Return [X, Y] of the center of cell containing provided text 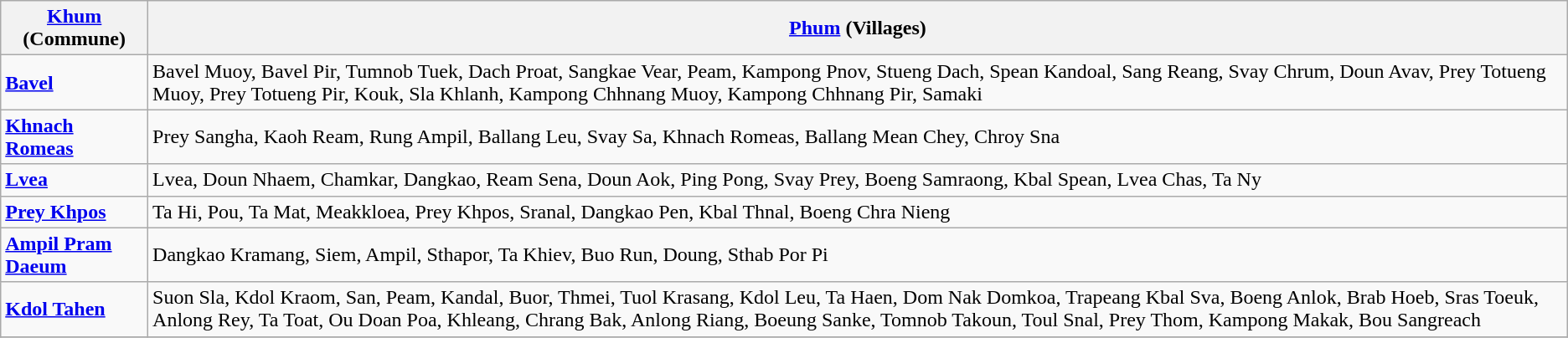
Kdol Tahen [75, 310]
Ta Hi, Pou, Ta Mat, Meakkloea, Prey Khpos, Sranal, Dangkao Pen, Kbal Thnal, Boeng Chra Nieng [858, 212]
Phum (Villages) [858, 28]
Bavel [75, 82]
Khum (Commune) [75, 28]
Dangkao Kramang, Siem, Ampil, Sthapor, Ta Khiev, Buo Run, Doung, Sthab Por Pi [858, 254]
Lvea, Doun Nhaem, Chamkar, Dangkao, Ream Sena, Doun Aok, Ping Pong, Svay Prey, Boeng Samraong, Kbal Spean, Lvea Chas, Ta Ny [858, 180]
Ampil Pram Daeum [75, 254]
Khnach Romeas [75, 137]
Prey Sangha, Kaoh Ream, Rung Ampil, Ballang Leu, Svay Sa, Khnach Romeas, Ballang Mean Chey, Chroy Sna [858, 137]
Lvea [75, 180]
Prey Khpos [75, 212]
